Search for the cell housing the specified text and yield its (X, Y) center coordinate. 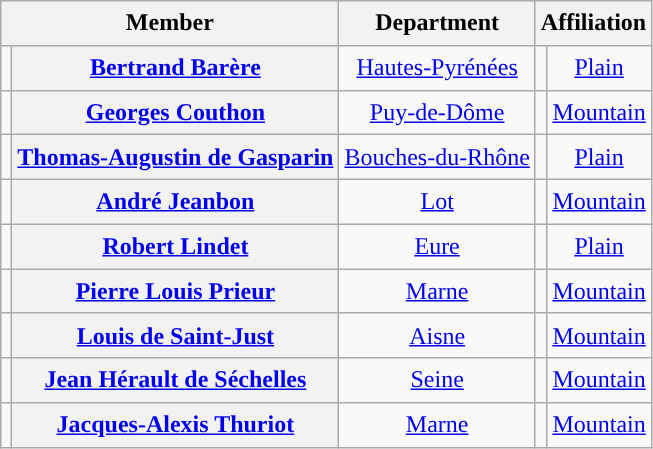
Georges Couthon (176, 112)
Bouches-du-Rhône (437, 158)
Bertrand Barère (176, 68)
Affiliation (593, 24)
Puy-de-Dôme (437, 112)
Jacques-Alexis Thuriot (176, 426)
Seine (437, 380)
André Jeanbon (176, 202)
Pierre Louis Prieur (176, 292)
Robert Lindet (176, 246)
Aisne (437, 336)
Eure (437, 246)
Department (437, 24)
Member (170, 24)
Lot (437, 202)
Jean Hérault de Séchelles (176, 380)
Hautes-Pyrénées (437, 68)
Thomas-Augustin de Gasparin (176, 158)
Louis de Saint-Just (176, 336)
